Pinpoint the cell where the given text exists, returning its (X, Y) midpoint coordinate. 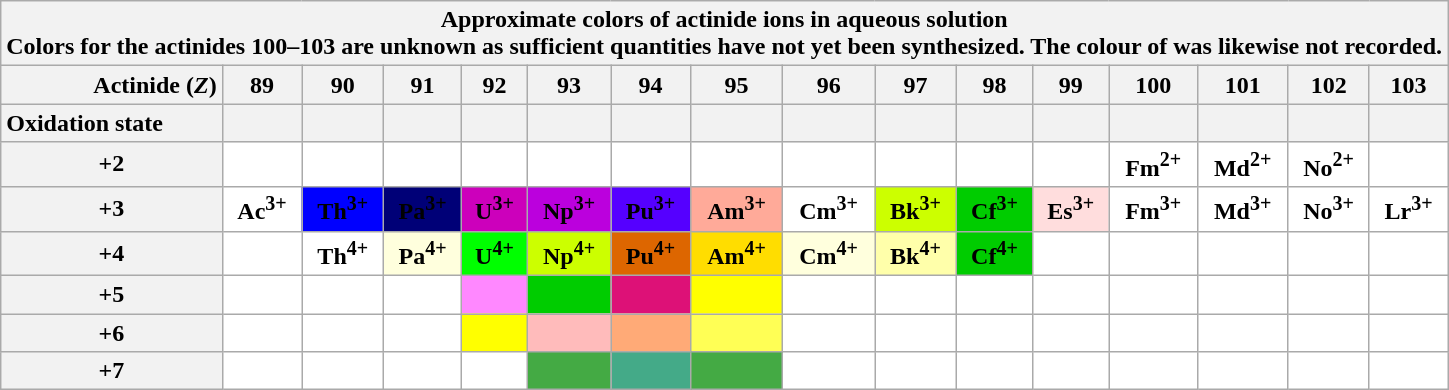
91 (423, 85)
95 (736, 85)
Cf3+ (994, 208)
Md3+ (1242, 208)
Md2+ (1242, 164)
+4 (112, 254)
Pa4+ (423, 254)
Pu4+ (651, 254)
97 (916, 85)
89 (262, 85)
U3+ (495, 208)
Pu3+ (651, 208)
Bk3+ (916, 208)
Oxidation state (112, 123)
Pa3+ (423, 208)
Actinide (Z) (112, 85)
Am3+ (736, 208)
98 (994, 85)
Es3+ (1071, 208)
Np4+ (568, 254)
Bk4+ (916, 254)
Cm3+ (829, 208)
+3 (112, 208)
Np3+ (568, 208)
+5 (112, 295)
No2+ (1329, 164)
+7 (112, 371)
Am4+ (736, 254)
93 (568, 85)
No3+ (1329, 208)
+6 (112, 333)
U4+ (495, 254)
Ac3+ (262, 208)
99 (1071, 85)
Cf4+ (994, 254)
94 (651, 85)
96 (829, 85)
100 (1154, 85)
Fm2+ (1154, 164)
+2 (112, 164)
Fm3+ (1154, 208)
90 (343, 85)
102 (1329, 85)
101 (1242, 85)
92 (495, 85)
Th4+ (343, 254)
Th3+ (343, 208)
103 (1408, 85)
Lr3+ (1408, 208)
Cm4+ (829, 254)
